Capture the cell that displays the provided text and extract its (X, Y) central coordinate. 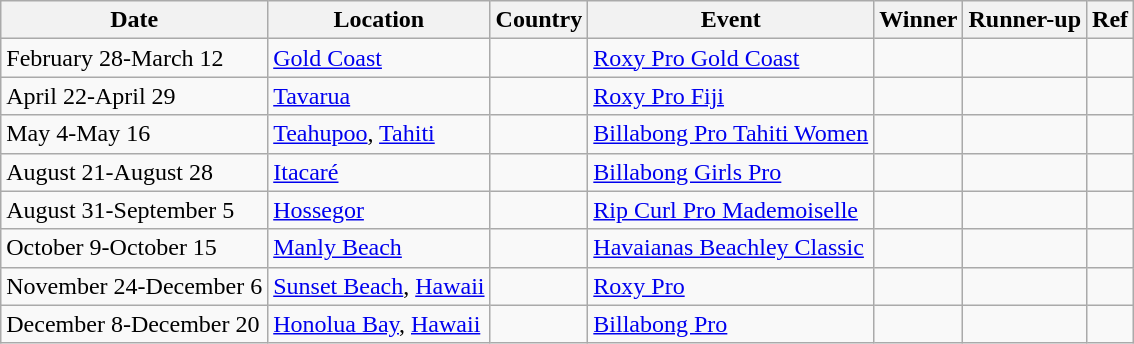
Manly Beach (379, 248)
Teahupoo, Tahiti (379, 134)
Sunset Beach, Hawaii (379, 286)
December 8-December 20 (134, 324)
Roxy Pro Gold Coast (731, 58)
Event (731, 20)
Billabong Girls Pro (731, 172)
May 4-May 16 (134, 134)
Winner (918, 20)
Date (134, 20)
Tavarua (379, 96)
Billabong Pro Tahiti Women (731, 134)
Billabong Pro (731, 324)
August 31-September 5 (134, 210)
February 28-March 12 (134, 58)
November 24-December 6 (134, 286)
Location (379, 20)
Roxy Pro Fiji (731, 96)
Country (539, 20)
Runner-up (1025, 20)
April 22-April 29 (134, 96)
Itacaré (379, 172)
Ref (1110, 20)
Roxy Pro (731, 286)
Gold Coast (379, 58)
October 9-October 15 (134, 248)
Hossegor (379, 210)
Havaianas Beachley Classic (731, 248)
Rip Curl Pro Mademoiselle (731, 210)
August 21-August 28 (134, 172)
Honolua Bay, Hawaii (379, 324)
